Locate the cell with the specified text and output its [X, Y] center coordinate. 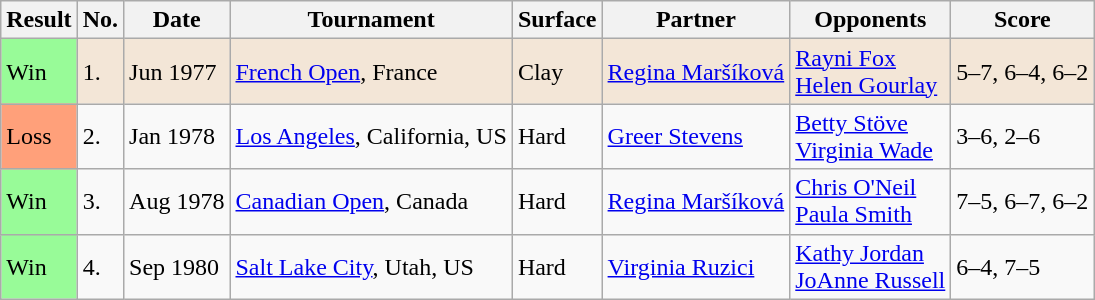
Jun 1977 [177, 72]
Virginia Ruzici [696, 266]
Loss [39, 136]
Rayni Fox Helen Gourlay [870, 72]
Score [1022, 20]
French Open, France [371, 72]
Greer Stevens [696, 136]
Kathy Jordan JoAnne Russell [870, 266]
6–4, 7–5 [1022, 266]
Los Angeles, California, US [371, 136]
1. [100, 72]
3. [100, 202]
4. [100, 266]
Sep 1980 [177, 266]
Tournament [371, 20]
2. [100, 136]
Betty Stöve Virginia Wade [870, 136]
Salt Lake City, Utah, US [371, 266]
Canadian Open, Canada [371, 202]
3–6, 2–6 [1022, 136]
5–7, 6–4, 6–2 [1022, 72]
Clay [557, 72]
7–5, 6–7, 6–2 [1022, 202]
Partner [696, 20]
No. [100, 20]
Surface [557, 20]
Date [177, 20]
Opponents [870, 20]
Aug 1978 [177, 202]
Jan 1978 [177, 136]
Chris O'Neil Paula Smith [870, 202]
Result [39, 20]
